From the cell containing the given text, extract its center point as (x, y) coordinate. 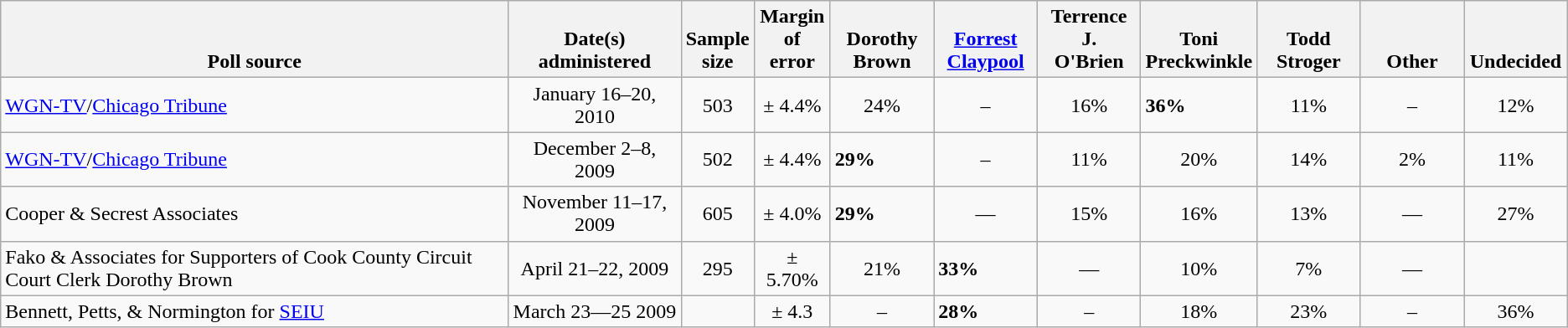
Poll source (255, 39)
18% (1199, 311)
10% (1199, 268)
Dorothy Brown (882, 39)
605 (717, 214)
295 (717, 268)
ForrestClaypool (986, 39)
ToddStroger (1309, 39)
2% (1412, 159)
21% (882, 268)
28% (986, 311)
Marginof error (792, 39)
23% (1309, 311)
33% (986, 268)
Date(s)administered (595, 39)
December 2–8, 2009 (595, 159)
Undecided (1516, 39)
January 16–20, 2010 (595, 105)
April 21–22, 2009 (595, 268)
20% (1199, 159)
Other (1412, 39)
Bennett, Petts, & Normington for SEIU (255, 311)
13% (1309, 214)
27% (1516, 214)
Fako & Associates for Supporters of Cook County Circuit Court Clerk Dorothy Brown (255, 268)
Terrence J.O'Brien (1089, 39)
± 4.0% (792, 214)
± 4.3 (792, 311)
Samplesize (717, 39)
Toni Preckwinkle (1199, 39)
502 (717, 159)
24% (882, 105)
March 23—25 2009 (595, 311)
Cooper & Secrest Associates (255, 214)
12% (1516, 105)
± 5.70% (792, 268)
14% (1309, 159)
November 11–17, 2009 (595, 214)
15% (1089, 214)
7% (1309, 268)
503 (717, 105)
